Output the [X, Y] coordinate of the center of the cell containing the given text.  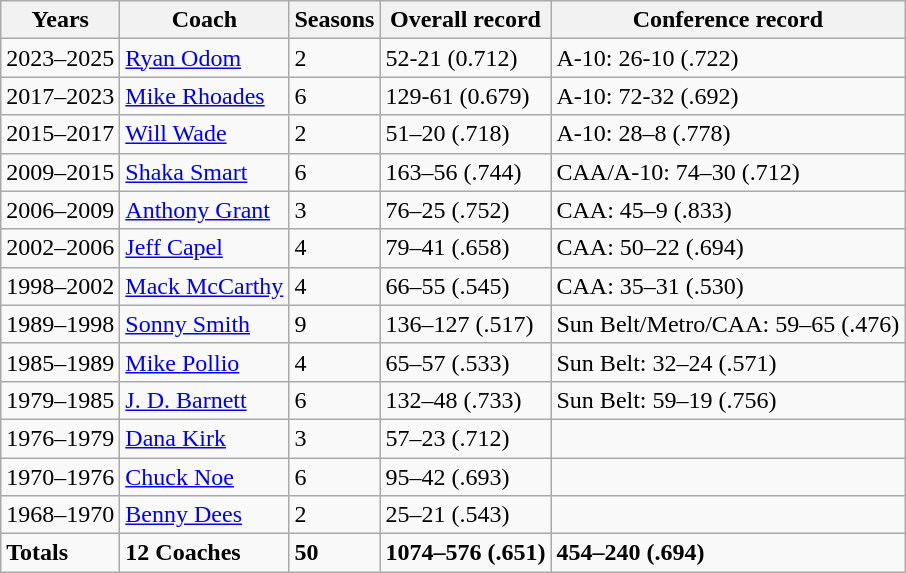
52-21 (0.712) [466, 58]
1074–576 (.651) [466, 553]
Sun Belt: 59–19 (.756) [728, 400]
136–127 (.517) [466, 324]
12 Coaches [204, 553]
CAA: 50–22 (.694) [728, 248]
129-61 (0.679) [466, 96]
454–240 (.694) [728, 553]
Sun Belt/Metro/CAA: 59–65 (.476) [728, 324]
2023–2025 [60, 58]
Benny Dees [204, 515]
Conference record [728, 20]
Coach [204, 20]
1998–2002 [60, 286]
1985–1989 [60, 362]
57–23 (.712) [466, 438]
Totals [60, 553]
50 [334, 553]
A-10: 72-32 (.692) [728, 96]
Overall record [466, 20]
65–57 (.533) [466, 362]
Chuck Noe [204, 477]
Sonny Smith [204, 324]
Mike Pollio [204, 362]
2015–2017 [60, 134]
66–55 (.545) [466, 286]
J. D. Barnett [204, 400]
Will Wade [204, 134]
Shaka Smart [204, 172]
A-10: 28–8 (.778) [728, 134]
163–56 (.744) [466, 172]
2002–2006 [60, 248]
Jeff Capel [204, 248]
51–20 (.718) [466, 134]
Years [60, 20]
79–41 (.658) [466, 248]
76–25 (.752) [466, 210]
2017–2023 [60, 96]
25–21 (.543) [466, 515]
95–42 (.693) [466, 477]
9 [334, 324]
Sun Belt: 32–24 (.571) [728, 362]
1976–1979 [60, 438]
CAA/A-10: 74–30 (.712) [728, 172]
1970–1976 [60, 477]
Seasons [334, 20]
Dana Kirk [204, 438]
Mack McCarthy [204, 286]
CAA: 45–9 (.833) [728, 210]
1989–1998 [60, 324]
132–48 (.733) [466, 400]
1968–1970 [60, 515]
2009–2015 [60, 172]
CAA: 35–31 (.530) [728, 286]
Ryan Odom [204, 58]
2006–2009 [60, 210]
Mike Rhoades [204, 96]
Anthony Grant [204, 210]
A-10: 26-10 (.722) [728, 58]
1979–1985 [60, 400]
